Provide the (X, Y) coordinate of the cell's center where the given text is located.  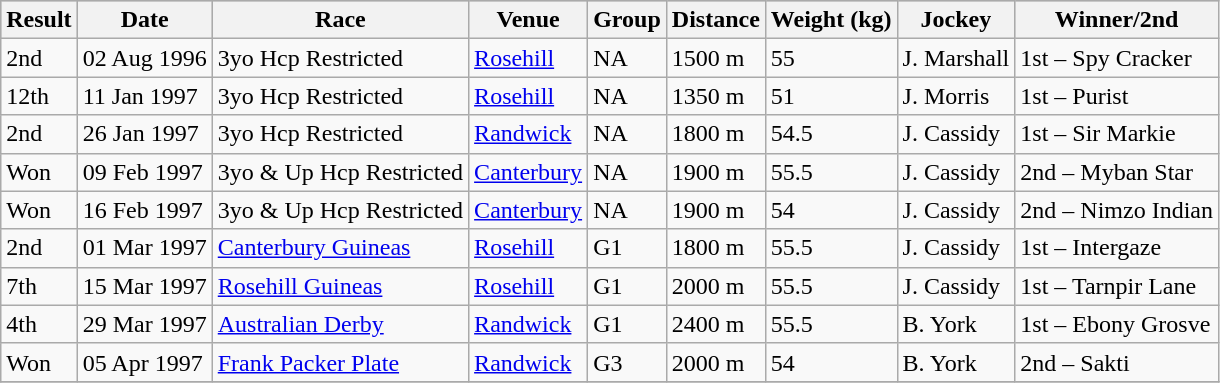
29 Mar 1997 (144, 324)
1st – Sir Markie (1117, 134)
Australian Derby (340, 324)
1st – Ebony Grosve (1117, 324)
02 Aug 1996 (144, 58)
4th (39, 324)
G3 (628, 362)
1500 m (716, 58)
26 Jan 1997 (144, 134)
2nd – Nimzo Indian (1117, 210)
2nd – Sakti (1117, 362)
Group (628, 20)
Rosehill Guineas (340, 286)
J. Marshall (956, 58)
J. Morris (956, 96)
Jockey (956, 20)
1st – Tarnpir Lane (1117, 286)
1st – Spy Cracker (1117, 58)
7th (39, 286)
51 (831, 96)
11 Jan 1997 (144, 96)
55 (831, 58)
Result (39, 20)
2400 m (716, 324)
09 Feb 1997 (144, 172)
Venue (528, 20)
2nd – Myban Star (1117, 172)
15 Mar 1997 (144, 286)
1st – Purist (1117, 96)
Date (144, 20)
54.5 (831, 134)
Winner/2nd (1117, 20)
Weight (kg) (831, 20)
Distance (716, 20)
16 Feb 1997 (144, 210)
1st – Intergaze (1117, 248)
12th (39, 96)
Frank Packer Plate (340, 362)
01 Mar 1997 (144, 248)
Canterbury Guineas (340, 248)
05 Apr 1997 (144, 362)
Race (340, 20)
1350 m (716, 96)
